Find where the given text appears and provide that cell's center as [x, y] coordinate. 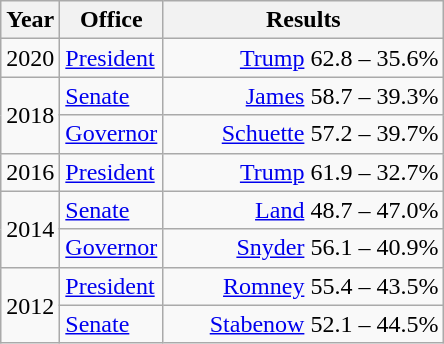
Trump 61.9 – 32.7% [304, 172]
Results [304, 20]
2014 [30, 229]
Snyder 56.1 – 40.9% [304, 248]
Office [112, 20]
Trump 62.8 – 35.6% [304, 58]
Stabenow 52.1 – 44.5% [304, 324]
Land 48.7 – 47.0% [304, 210]
2020 [30, 58]
Romney 55.4 – 43.5% [304, 286]
James 58.7 – 39.3% [304, 96]
2018 [30, 115]
Year [30, 20]
2012 [30, 305]
Schuette 57.2 – 39.7% [304, 134]
2016 [30, 172]
